Output the [X, Y] coordinate of the center of the cell containing the given text.  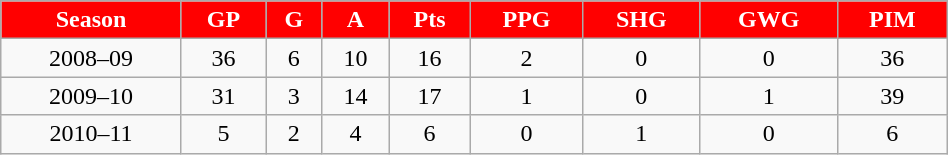
A [356, 20]
10 [356, 58]
17 [430, 96]
2010–11 [92, 134]
31 [223, 96]
PIM [892, 20]
Season [92, 20]
GWG [769, 20]
2008–09 [92, 58]
39 [892, 96]
Pts [430, 20]
GP [223, 20]
5 [223, 134]
G [294, 20]
3 [294, 96]
2009–10 [92, 96]
4 [356, 134]
PPG [526, 20]
SHG [642, 20]
14 [356, 96]
16 [430, 58]
